Return [x, y] of the center of cell containing provided text 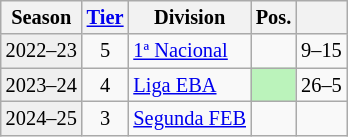
1ª Nacional [189, 51]
4 [106, 85]
Pos. [274, 17]
2022–23 [42, 51]
5 [106, 51]
2024–25 [42, 118]
Segunda FEB [189, 118]
Liga EBA [189, 85]
26–5 [321, 85]
2023–24 [42, 85]
3 [106, 118]
Tier [106, 17]
Season [42, 17]
Division [189, 17]
9–15 [321, 51]
